Search for the cell housing the specified text and yield its [x, y] center coordinate. 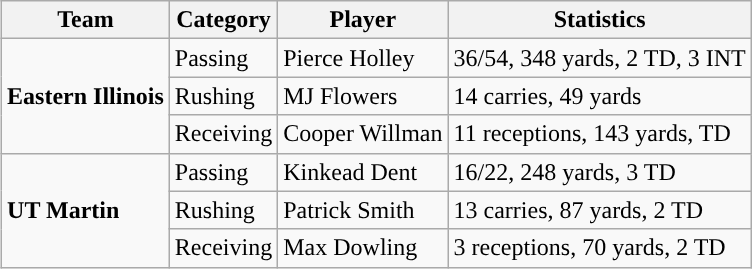
Eastern Illinois [86, 96]
36/54, 348 yards, 2 TD, 3 INT [600, 58]
Pierce Holley [363, 58]
UT Martin [86, 210]
11 receptions, 143 yards, TD [600, 134]
MJ Flowers [363, 96]
Cooper Willman [363, 134]
Kinkead Dent [363, 172]
Player [363, 20]
14 carries, 49 yards [600, 96]
16/22, 248 yards, 3 TD [600, 172]
3 receptions, 70 yards, 2 TD [600, 248]
Category [223, 20]
13 carries, 87 yards, 2 TD [600, 210]
Max Dowling [363, 248]
Team [86, 20]
Statistics [600, 20]
Patrick Smith [363, 210]
